Find where the given text appears and provide that cell's center as [x, y] coordinate. 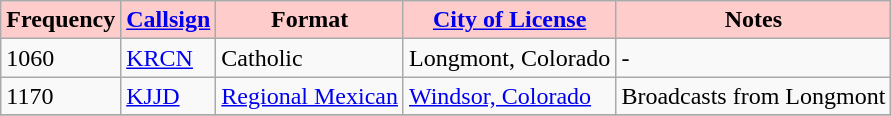
City of License [509, 20]
Notes [754, 20]
Regional Mexican [310, 96]
1170 [61, 96]
1060 [61, 58]
Format [310, 20]
- [754, 58]
Catholic [310, 58]
KRCN [168, 58]
Frequency [61, 20]
Broadcasts from Longmont [754, 96]
Callsign [168, 20]
KJJD [168, 96]
Longmont, Colorado [509, 58]
Windsor, Colorado [509, 96]
